Capture the cell that displays the provided text and extract its [X, Y] central coordinate. 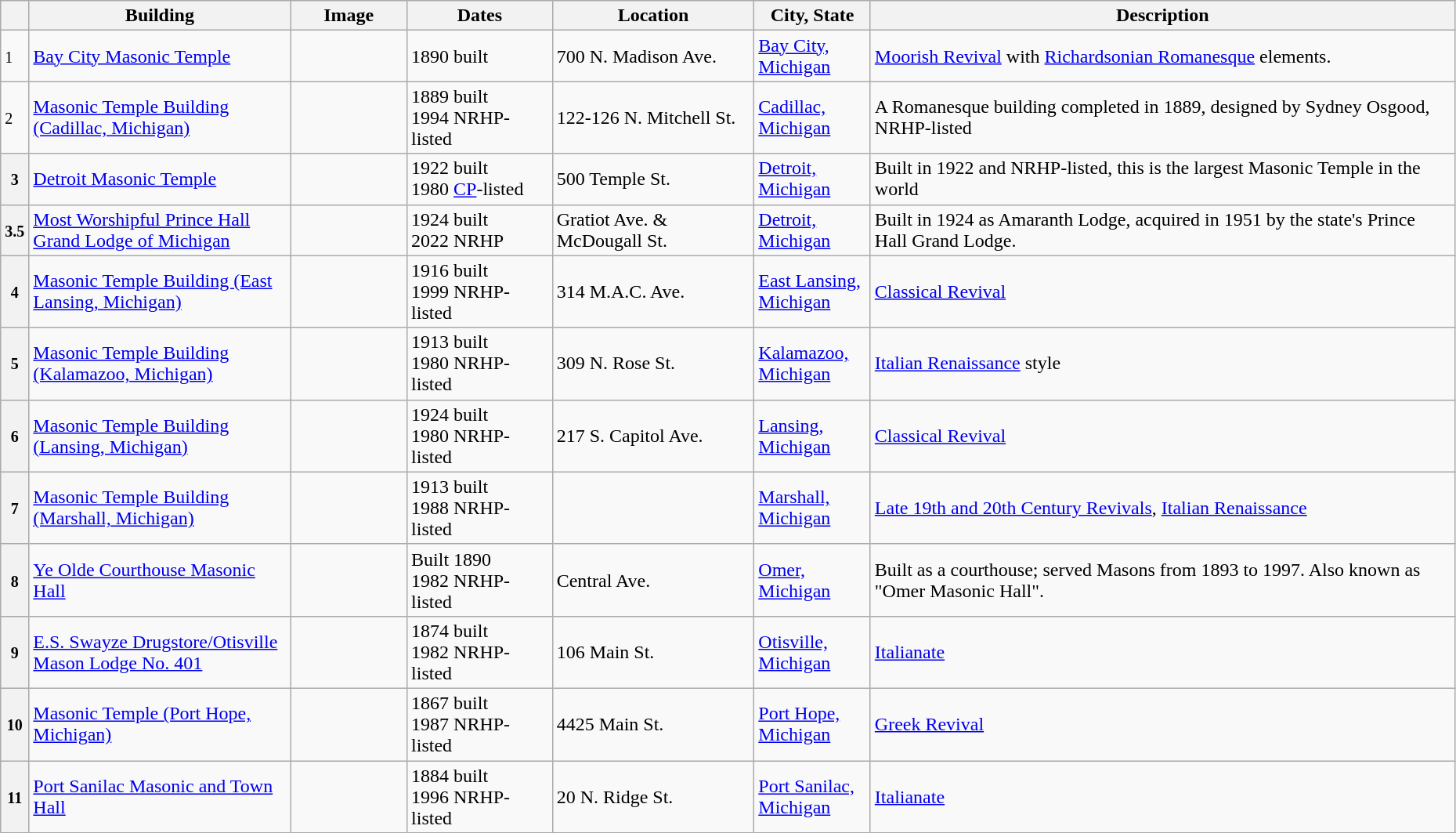
Otisville, Michigan [813, 652]
East Lansing, Michigan [813, 292]
1 [15, 56]
Masonic Temple Building (Cadillac, Michigan) [160, 118]
Late 19th and 20th Century Revivals, Italian Renaissance [1162, 508]
Built in 1924 as Amaranth Lodge, acquired in 1951 by the state's Prince Hall Grand Lodge. [1162, 230]
Description [1162, 16]
20 N. Ridge St. [653, 796]
Greek Revival [1162, 724]
1913 built1980 NRHP-listed [480, 364]
Marshall, Michigan [813, 508]
Cadillac, Michigan [813, 118]
7 [15, 508]
Ye Olde Courthouse Masonic Hall [160, 580]
Masonic Temple Building (Lansing, Michigan) [160, 436]
1884 built1996 NRHP-listed [480, 796]
6 [15, 436]
Port Sanilac, Michigan [813, 796]
Built 18901982 NRHP-listed [480, 580]
217 S. Capitol Ave. [653, 436]
Port Sanilac Masonic and Town Hall [160, 796]
E.S. Swayze Drugstore/Otisville Mason Lodge No. 401 [160, 652]
1890 built [480, 56]
Port Hope, Michigan [813, 724]
Masonic Temple Building (Kalamazoo, Michigan) [160, 364]
1867 built1987 NRHP-listed [480, 724]
Gratiot Ave. & McDougall St. [653, 230]
Moorish Revival with Richardsonian Romanesque elements. [1162, 56]
700 N. Madison Ave. [653, 56]
11 [15, 796]
8 [15, 580]
1913 built1988 NRHP-listed [480, 508]
1924 built1980 NRHP-listed [480, 436]
Masonic Temple (Port Hope, Michigan) [160, 724]
3 [15, 179]
1916 built1999 NRHP-listed [480, 292]
Lansing, Michigan [813, 436]
10 [15, 724]
106 Main St. [653, 652]
2 [15, 118]
Building [160, 16]
1889 built1994 NRHP-listed [480, 118]
Built in 1922 and NRHP-listed, this is the largest Masonic Temple in the world [1162, 179]
309 N. Rose St. [653, 364]
Kalamazoo, Michigan [813, 364]
1874 built1982 NRHP-listed [480, 652]
Central Ave. [653, 580]
9 [15, 652]
314 M.A.C. Ave. [653, 292]
122-126 N. Mitchell St. [653, 118]
Image [349, 16]
Detroit Masonic Temple [160, 179]
1924 built2022 NRHP [480, 230]
3.5 [15, 230]
5 [15, 364]
Built as a courthouse; served Masons from 1893 to 1997. Also known as "Omer Masonic Hall". [1162, 580]
Omer, Michigan [813, 580]
City, State [813, 16]
Italian Renaissance style [1162, 364]
Location [653, 16]
Dates [480, 16]
Bay City Masonic Temple [160, 56]
Most Worshipful Prince Hall Grand Lodge of Michigan [160, 230]
Masonic Temple Building (East Lansing, Michigan) [160, 292]
A Romanesque building completed in 1889, designed by Sydney Osgood, NRHP-listed [1162, 118]
Bay City, Michigan [813, 56]
4 [15, 292]
1922 built1980 CP-listed [480, 179]
Masonic Temple Building (Marshall, Michigan) [160, 508]
4425 Main St. [653, 724]
500 Temple St. [653, 179]
